Find where the given text appears and provide that cell's center as [x, y] coordinate. 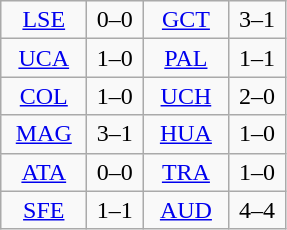
AUD [186, 210]
MAG [44, 134]
GCT [186, 20]
PAL [186, 58]
ATA [44, 172]
UCA [44, 58]
UCH [186, 96]
4–4 [257, 210]
COL [44, 96]
LSE [44, 20]
TRA [186, 172]
2–0 [257, 96]
SFE [44, 210]
HUA [186, 134]
